Find where the given text appears and provide that cell's center as [X, Y] coordinate. 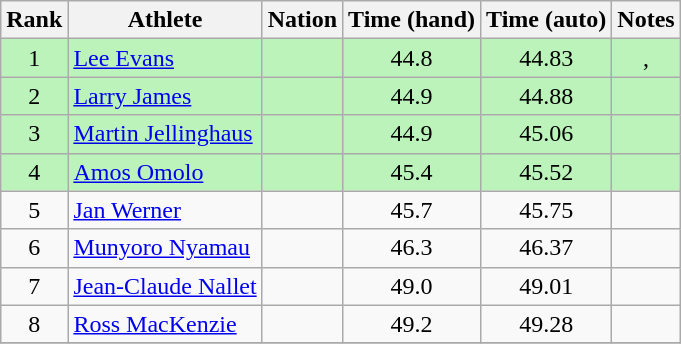
49.01 [546, 286]
45.06 [546, 134]
Jean-Claude Nallet [165, 286]
45.52 [546, 172]
49.28 [546, 324]
Time (hand) [412, 20]
Notes [646, 20]
46.3 [412, 248]
49.2 [412, 324]
Jan Werner [165, 210]
2 [34, 96]
Athlete [165, 20]
5 [34, 210]
Time (auto) [546, 20]
4 [34, 172]
44.88 [546, 96]
Rank [34, 20]
Lee Evans [165, 58]
1 [34, 58]
44.8 [412, 58]
Martin Jellinghaus [165, 134]
8 [34, 324]
Larry James [165, 96]
44.83 [546, 58]
6 [34, 248]
Amos Omolo [165, 172]
46.37 [546, 248]
49.0 [412, 286]
Munyoro Nyamau [165, 248]
45.7 [412, 210]
Ross MacKenzie [165, 324]
45.75 [546, 210]
Nation [302, 20]
45.4 [412, 172]
, [646, 58]
7 [34, 286]
3 [34, 134]
